Scan for the cell matching the given text and deliver its [X, Y] coordinate at center. 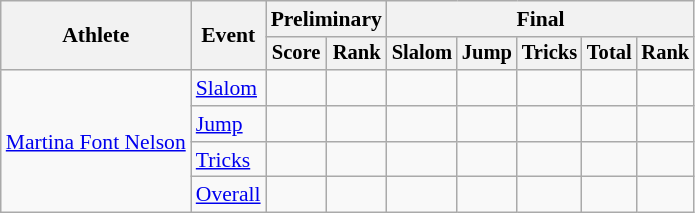
Final [540, 19]
Overall [228, 195]
Score [296, 54]
Event [228, 36]
Martina Font Nelson [96, 141]
Total [610, 54]
Preliminary [326, 19]
Athlete [96, 36]
